Provide the [X, Y] coordinate of the cell's center where the given text is located.  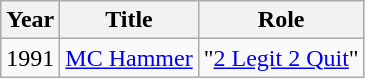
"2 Legit 2 Quit" [281, 58]
MC Hammer [129, 58]
1991 [30, 58]
Title [129, 20]
Year [30, 20]
Role [281, 20]
